Locate the cell with the specified text and output its [x, y] center coordinate. 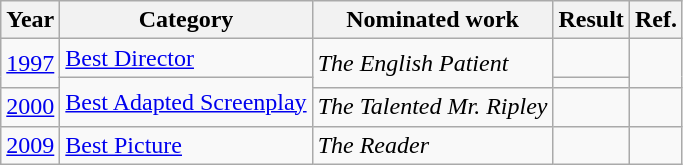
Best Director [186, 58]
Category [186, 20]
The Reader [432, 145]
1997 [30, 64]
Result [591, 20]
Nominated work [432, 20]
Best Adapted Screenplay [186, 102]
The Talented Mr. Ripley [432, 107]
Year [30, 20]
2009 [30, 145]
Best Picture [186, 145]
2000 [30, 107]
Ref. [656, 20]
The English Patient [432, 64]
